Find where the given text appears and provide that cell's center as (x, y) coordinate. 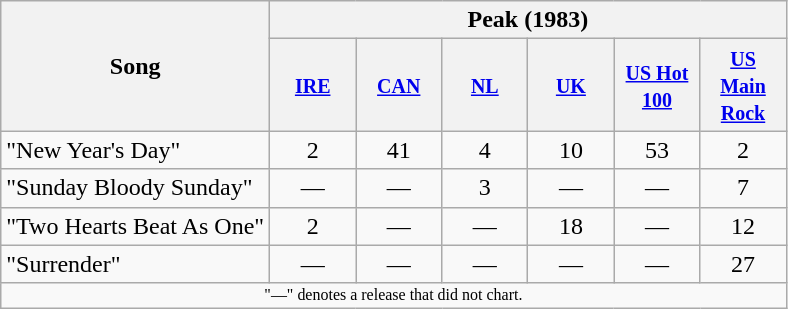
UK (571, 85)
41 (399, 150)
"—" denotes a release that did not chart. (394, 295)
3 (485, 188)
"Sunday Bloody Sunday" (136, 188)
IRE (313, 85)
10 (571, 150)
"Two Hearts Beat As One" (136, 226)
Song (136, 66)
"New Year's Day" (136, 150)
53 (657, 150)
CAN (399, 85)
27 (743, 264)
US Main Rock (743, 85)
7 (743, 188)
4 (485, 150)
"Surrender" (136, 264)
Peak (1983) (528, 20)
18 (571, 226)
US Hot 100 (657, 85)
NL (485, 85)
12 (743, 226)
